Extract the (X, Y) coordinate from the center of the cell holding the provided text.  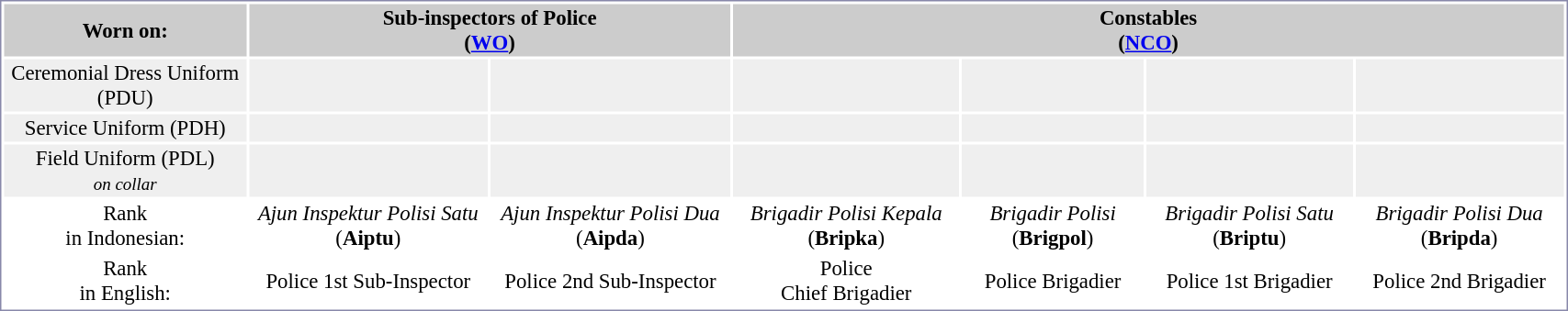
Rank in English: (125, 281)
Constables (NCO) (1148, 29)
Ceremonial Dress Uniform (PDU) (125, 84)
Brigadir Polisi Kepala (Bripka) (846, 226)
Police Chief Brigadier (846, 281)
Police 2nd Sub-Inspector (611, 281)
Police Brigadier (1053, 281)
Ajun Inspektur Polisi Satu (Aiptu) (368, 226)
Rank in Indonesian: (125, 226)
Brigadir Polisi Dua (Bripda) (1459, 226)
Police 1st Brigadier (1249, 281)
Service Uniform (PDH) (125, 128)
Brigadir Polisi Satu (Briptu) (1249, 226)
Field Uniform (PDL)on collar (125, 171)
Police 2nd Brigadier (1459, 281)
Worn on: (125, 29)
Brigadir Polisi (Brigpol) (1053, 226)
Police 1st Sub-Inspector (368, 281)
Sub-inspectors of Police (WO) (490, 29)
Ajun Inspektur Polisi Dua (Aipda) (611, 226)
